From the cell containing the given text, extract its center point as [x, y] coordinate. 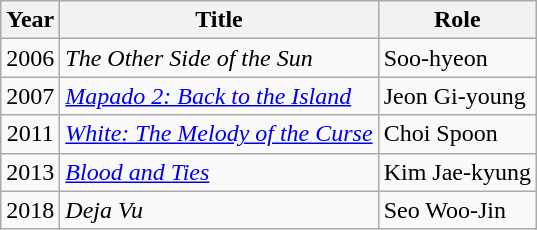
Mapado 2: Back to the Island [219, 96]
2011 [30, 134]
Title [219, 20]
Choi Spoon [457, 134]
Deja Vu [219, 210]
Soo-hyeon [457, 58]
2007 [30, 96]
Role [457, 20]
2006 [30, 58]
The Other Side of the Sun [219, 58]
Year [30, 20]
White: The Melody of the Curse [219, 134]
2018 [30, 210]
Jeon Gi-young [457, 96]
2013 [30, 172]
Blood and Ties [219, 172]
Kim Jae-kyung [457, 172]
Seo Woo-Jin [457, 210]
